Return the [X, Y] coordinate for the center point of the cell that contains the specified text.  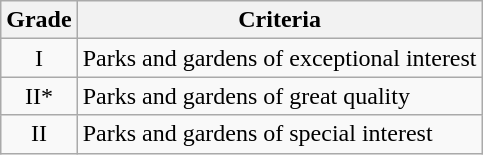
I [39, 58]
Parks and gardens of special interest [280, 134]
Criteria [280, 20]
Grade [39, 20]
Parks and gardens of great quality [280, 96]
Parks and gardens of exceptional interest [280, 58]
II [39, 134]
II* [39, 96]
